Pinpoint the cell where the given text exists, returning its (X, Y) midpoint coordinate. 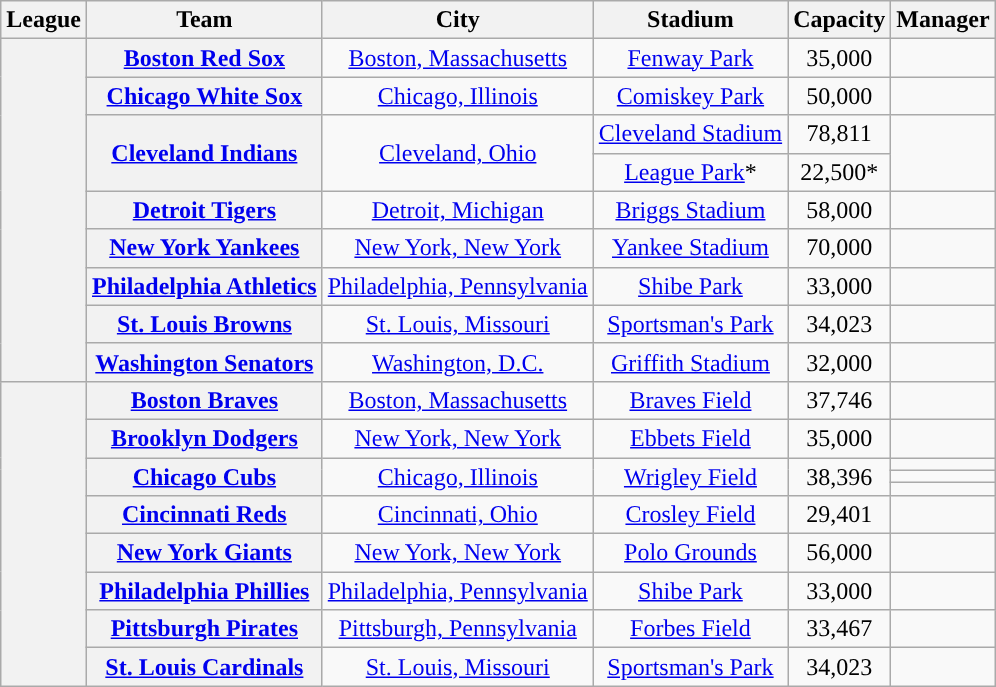
58,000 (840, 210)
Briggs Stadium (690, 210)
Detroit, Michigan (458, 210)
Cincinnati Reds (204, 515)
Cleveland Indians (204, 153)
Philadelphia Athletics (204, 286)
Boston Braves (204, 400)
Team (204, 20)
City (458, 20)
22,500* (840, 172)
Forbes Field (690, 629)
Capacity (840, 20)
33,467 (840, 629)
Manager (943, 20)
Pittsburgh Pirates (204, 629)
Detroit Tigers (204, 210)
50,000 (840, 96)
New York Giants (204, 553)
37,746 (840, 400)
Crosley Field (690, 515)
Braves Field (690, 400)
38,396 (840, 477)
St. Louis Cardinals (204, 667)
Griffith Stadium (690, 362)
Cleveland, Ohio (458, 153)
New York Yankees (204, 248)
St. Louis Browns (204, 324)
Brooklyn Dodgers (204, 438)
League Park* (690, 172)
32,000 (840, 362)
Ebbets Field (690, 438)
Stadium (690, 20)
Philadelphia Phillies (204, 591)
Comiskey Park (690, 96)
Fenway Park (690, 58)
Wrigley Field (690, 477)
Cleveland Stadium (690, 134)
Boston Red Sox (204, 58)
Washington, D.C. (458, 362)
Cincinnati, Ohio (458, 515)
League (44, 20)
Polo Grounds (690, 553)
Chicago Cubs (204, 477)
Chicago White Sox (204, 96)
Yankee Stadium (690, 248)
Pittsburgh, Pennsylvania (458, 629)
78,811 (840, 134)
Washington Senators (204, 362)
70,000 (840, 248)
29,401 (840, 515)
56,000 (840, 553)
